Return the (X, Y) coordinate for the center point of the cell that contains the specified text.  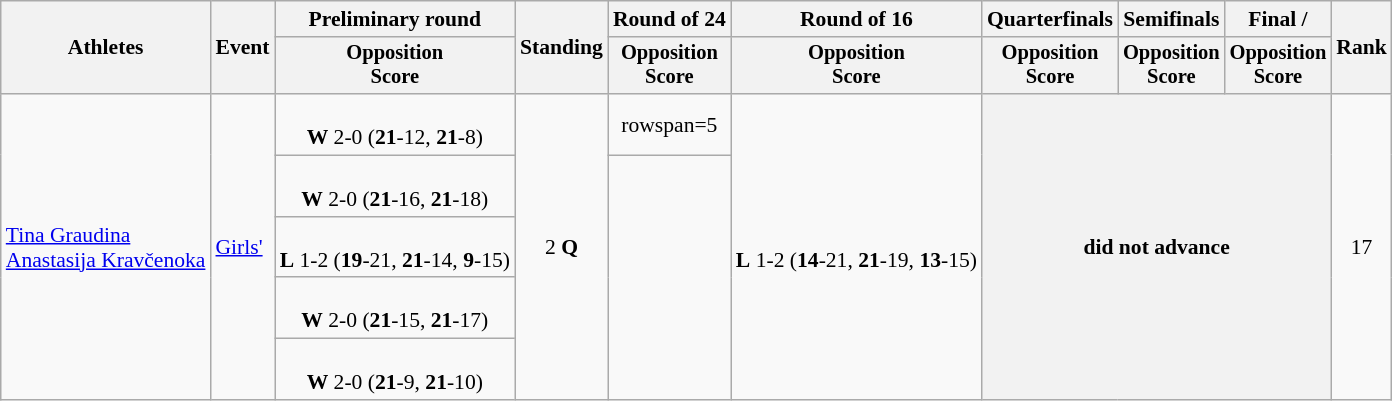
Athletes (106, 48)
W 2-0 (21-9, 21-10) (395, 370)
rowspan=5 (670, 124)
Final / (1278, 19)
Event (242, 48)
2 Q (562, 247)
Round of 16 (856, 19)
Tina GraudinaAnastasija Kravčenoka (106, 247)
17 (1362, 247)
Semifinals (1172, 19)
L 1-2 (19-21, 21-14, 9-15) (395, 248)
Rank (1362, 48)
W 2-0 (21-12, 21-8) (395, 124)
W 2-0 (21-15, 21-17) (395, 308)
L 1-2 (14-21, 21-19, 13-15) (856, 247)
Round of 24 (670, 19)
Standing (562, 48)
Girls' (242, 247)
did not advance (1156, 247)
W 2-0 (21-16, 21-18) (395, 186)
Preliminary round (395, 19)
Quarterfinals (1050, 19)
